Search for the cell housing the specified text and yield its [X, Y] center coordinate. 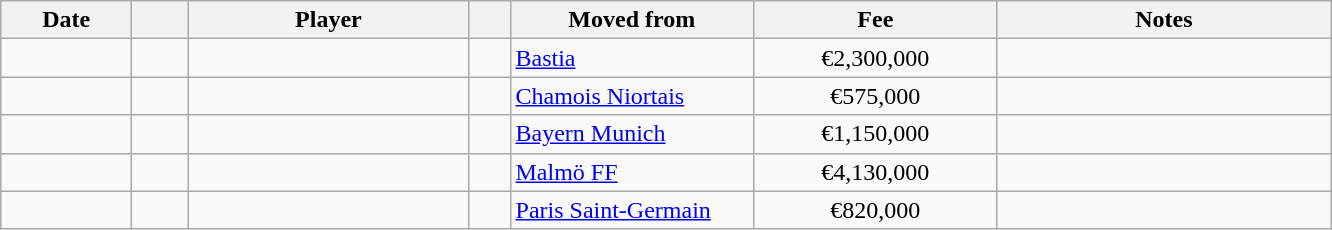
Bastia [632, 58]
Bayern Munich [632, 134]
Chamois Niortais [632, 96]
Notes [1164, 20]
€1,150,000 [876, 134]
€2,300,000 [876, 58]
€575,000 [876, 96]
Fee [876, 20]
Date [66, 20]
Malmö FF [632, 172]
€4,130,000 [876, 172]
Paris Saint-Germain [632, 210]
€820,000 [876, 210]
Moved from [632, 20]
Player [328, 20]
